Determine the [X, Y] coordinate at the center of the cell enclosing the given text.  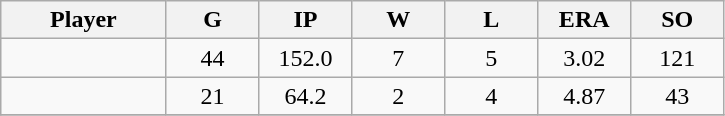
Player [84, 20]
SO [678, 20]
2 [398, 96]
G [212, 20]
L [492, 20]
3.02 [584, 58]
W [398, 20]
43 [678, 96]
7 [398, 58]
5 [492, 58]
IP [306, 20]
4.87 [584, 96]
152.0 [306, 58]
64.2 [306, 96]
121 [678, 58]
44 [212, 58]
21 [212, 96]
4 [492, 96]
ERA [584, 20]
